Return (X, Y) of the center of cell containing provided text 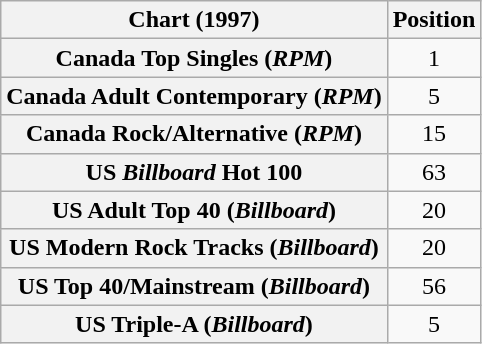
1 (434, 58)
Canada Rock/Alternative (RPM) (194, 134)
US Top 40/Mainstream (Billboard) (194, 286)
56 (434, 286)
US Triple-A (Billboard) (194, 324)
Canada Adult Contemporary (RPM) (194, 96)
US Billboard Hot 100 (194, 172)
Chart (1997) (194, 20)
15 (434, 134)
US Adult Top 40 (Billboard) (194, 210)
63 (434, 172)
Position (434, 20)
US Modern Rock Tracks (Billboard) (194, 248)
Canada Top Singles (RPM) (194, 58)
